Extract the (X, Y) coordinate from the center of the cell holding the provided text.  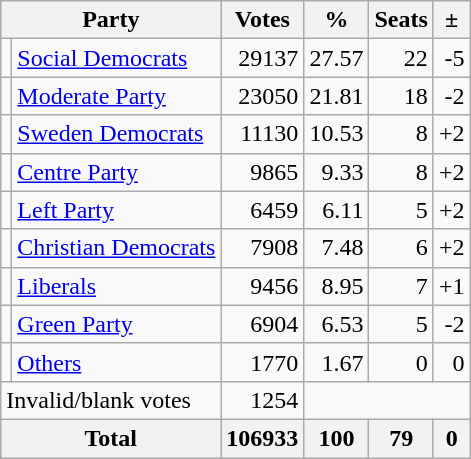
1.67 (336, 362)
1254 (262, 400)
Others (116, 362)
Total (111, 438)
Party (111, 20)
Christian Democrats (116, 248)
22 (401, 58)
18 (401, 96)
6459 (262, 210)
100 (336, 438)
27.57 (336, 58)
79 (401, 438)
7 (401, 286)
6.53 (336, 324)
7908 (262, 248)
6904 (262, 324)
% (336, 20)
Green Party (116, 324)
6 (401, 248)
Social Democrats (116, 58)
Moderate Party (116, 96)
+1 (452, 286)
Liberals (116, 286)
± (452, 20)
Votes (262, 20)
9.33 (336, 172)
9456 (262, 286)
Centre Party (116, 172)
106933 (262, 438)
29137 (262, 58)
-5 (452, 58)
10.53 (336, 134)
Left Party (116, 210)
Sweden Democrats (116, 134)
Seats (401, 20)
1770 (262, 362)
8.95 (336, 286)
21.81 (336, 96)
11130 (262, 134)
6.11 (336, 210)
7.48 (336, 248)
23050 (262, 96)
Invalid/blank votes (111, 400)
9865 (262, 172)
